Identify which cell holds the provided text, then report its [X, Y] central coordinate. 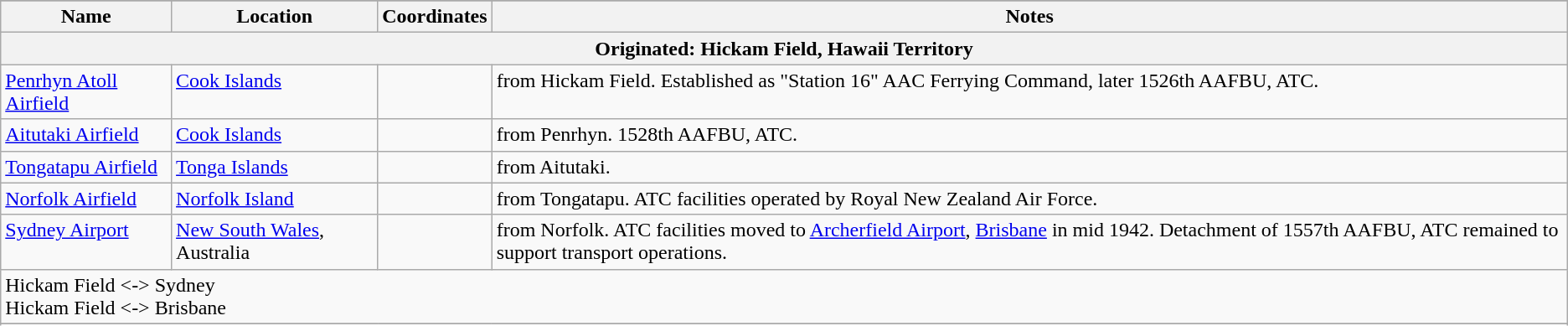
Originated: Hickam Field, Hawaii Territory [784, 49]
Tonga Islands [275, 167]
Notes [1029, 17]
from Aitutaki. [1029, 167]
Name [86, 17]
Norfolk Island [275, 199]
Location [275, 17]
Penrhyn Atoll Airfield [86, 92]
from Hickam Field. Established as "Station 16" AAC Ferrying Command, later 1526th AAFBU, ATC. [1029, 92]
Hickam Field <-> Sydney Hickam Field <-> Brisbane [784, 297]
from Tongatapu. ATC facilities operated by Royal New Zealand Air Force. [1029, 199]
New South Wales, Australia [275, 241]
from Penrhyn. 1528th AAFBU, ATC. [1029, 135]
Sydney Airport [86, 241]
Coordinates [435, 17]
Tongatapu Airfield [86, 167]
Norfolk Airfield [86, 199]
Aitutaki Airfield [86, 135]
